Search for the cell housing the specified text and yield its (x, y) center coordinate. 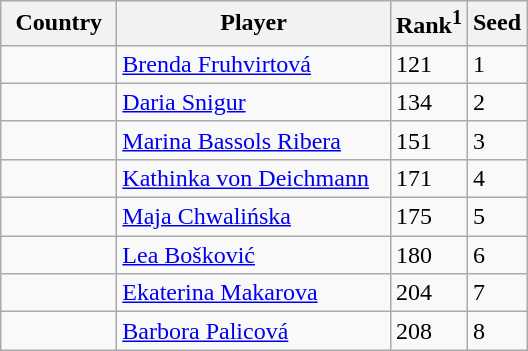
1 (496, 64)
Kathinka von Deichmann (254, 178)
Marina Bassols Ribera (254, 140)
Player (254, 24)
Ekaterina Makarova (254, 293)
204 (428, 293)
Barbora Palicová (254, 331)
Daria Snigur (254, 102)
2 (496, 102)
Country (59, 24)
151 (428, 140)
5 (496, 217)
180 (428, 255)
6 (496, 255)
Seed (496, 24)
134 (428, 102)
121 (428, 64)
3 (496, 140)
8 (496, 331)
Lea Bošković (254, 255)
Rank1 (428, 24)
175 (428, 217)
208 (428, 331)
Maja Chwalińska (254, 217)
Brenda Fruhvirtová (254, 64)
4 (496, 178)
7 (496, 293)
171 (428, 178)
